Scan for the cell matching the given text and deliver its [x, y] coordinate at center. 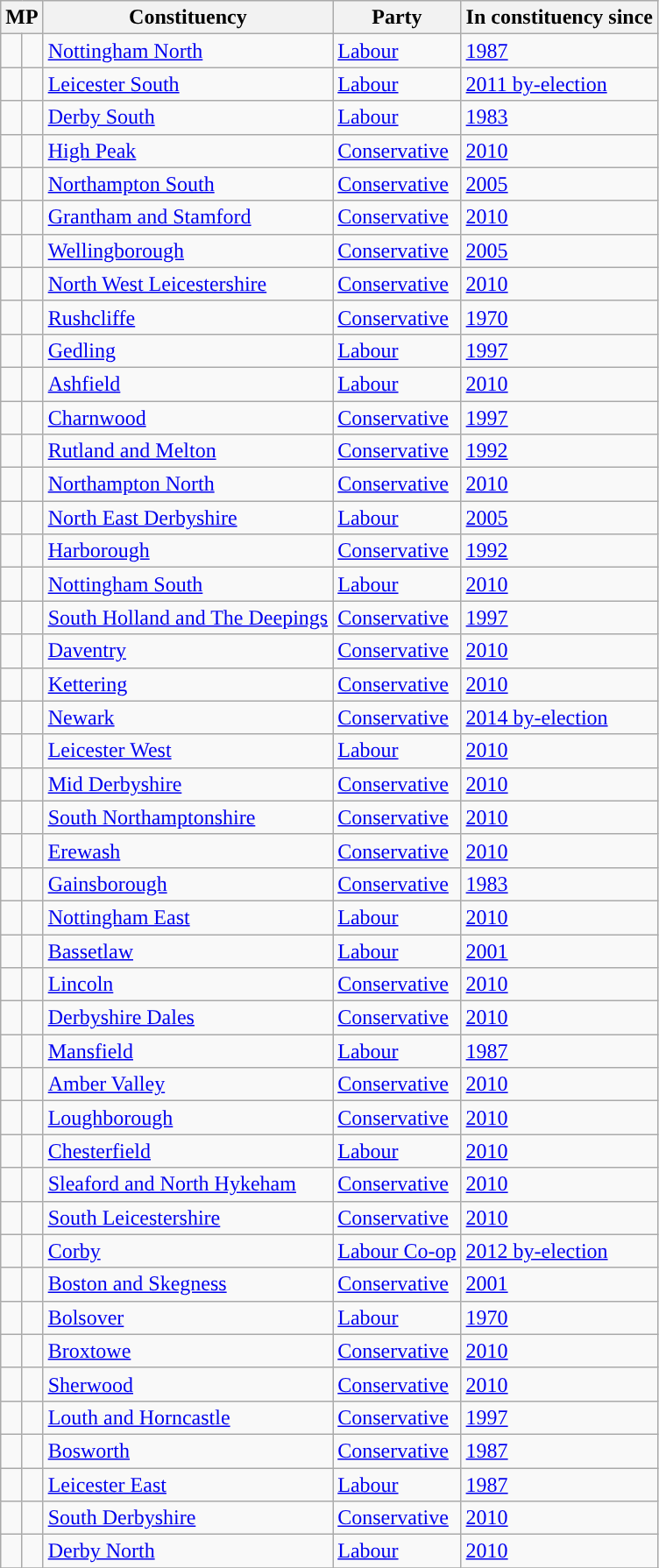
Corby [188, 1251]
Amber Valley [188, 1084]
Gedling [188, 350]
Daventry [188, 651]
Chesterfield [188, 1151]
2012 by-election [559, 1251]
Derbyshire Dales [188, 1018]
Nottingham North [188, 51]
Derby North [188, 1551]
Leicester West [188, 751]
Northampton South [188, 184]
Party [397, 18]
Broxtowe [188, 1351]
Leicester East [188, 1485]
In constituency since [559, 18]
Erewash [188, 851]
Mansfield [188, 1051]
South Leicestershire [188, 1218]
2011 by-election [559, 84]
Northampton North [188, 484]
Sleaford and North Hykeham [188, 1184]
Boston and Skegness [188, 1284]
North West Leicestershire [188, 284]
Gainsborough [188, 884]
Derby South [188, 117]
Newark [188, 717]
Bolsover [188, 1317]
North East Derbyshire [188, 518]
Mid Derbyshire [188, 784]
MP [22, 18]
Lincoln [188, 985]
Charnwood [188, 418]
2014 by-election [559, 717]
Ashfield [188, 384]
Leicester South [188, 84]
South Derbyshire [188, 1518]
South Holland and The Deepings [188, 618]
Labour Co-op [397, 1251]
South Northamptonshire [188, 817]
Sherwood [188, 1384]
Kettering [188, 684]
Bosworth [188, 1451]
Harborough [188, 551]
Bassetlaw [188, 950]
Wellingborough [188, 251]
High Peak [188, 151]
Nottingham East [188, 917]
Rutland and Melton [188, 451]
Nottingham South [188, 584]
Rushcliffe [188, 317]
Louth and Horncastle [188, 1417]
Constituency [188, 18]
Grantham and Stamford [188, 217]
Loughborough [188, 1118]
